Search for the cell housing the specified text and yield its [X, Y] center coordinate. 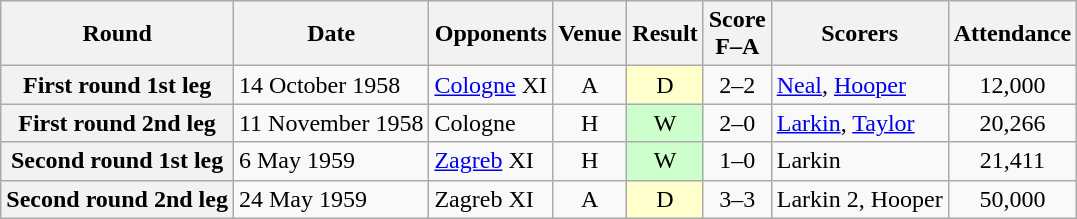
Attendance [1012, 34]
14 October 1958 [330, 85]
Opponents [491, 34]
Larkin, Taylor [860, 123]
12,000 [1012, 85]
2–2 [737, 85]
24 May 1959 [330, 199]
Cologne XI [491, 85]
20,266 [1012, 123]
1–0 [737, 161]
First round 2nd leg [118, 123]
Second round 2nd leg [118, 199]
2–0 [737, 123]
Result [665, 34]
Venue [590, 34]
Scorers [860, 34]
Larkin [860, 161]
50,000 [1012, 199]
21,411 [1012, 161]
First round 1st leg [118, 85]
Round [118, 34]
Cologne [491, 123]
Larkin 2, Hooper [860, 199]
Neal, Hooper [860, 85]
Date [330, 34]
3–3 [737, 199]
Second round 1st leg [118, 161]
6 May 1959 [330, 161]
ScoreF–A [737, 34]
11 November 1958 [330, 123]
